Provide the (X, Y) coordinate of the cell's center where the given text is located.  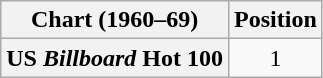
US Billboard Hot 100 (115, 58)
Chart (1960–69) (115, 20)
1 (276, 58)
Position (276, 20)
